Detect which cell encompasses the target text, then output its (X, Y) center coordinate. 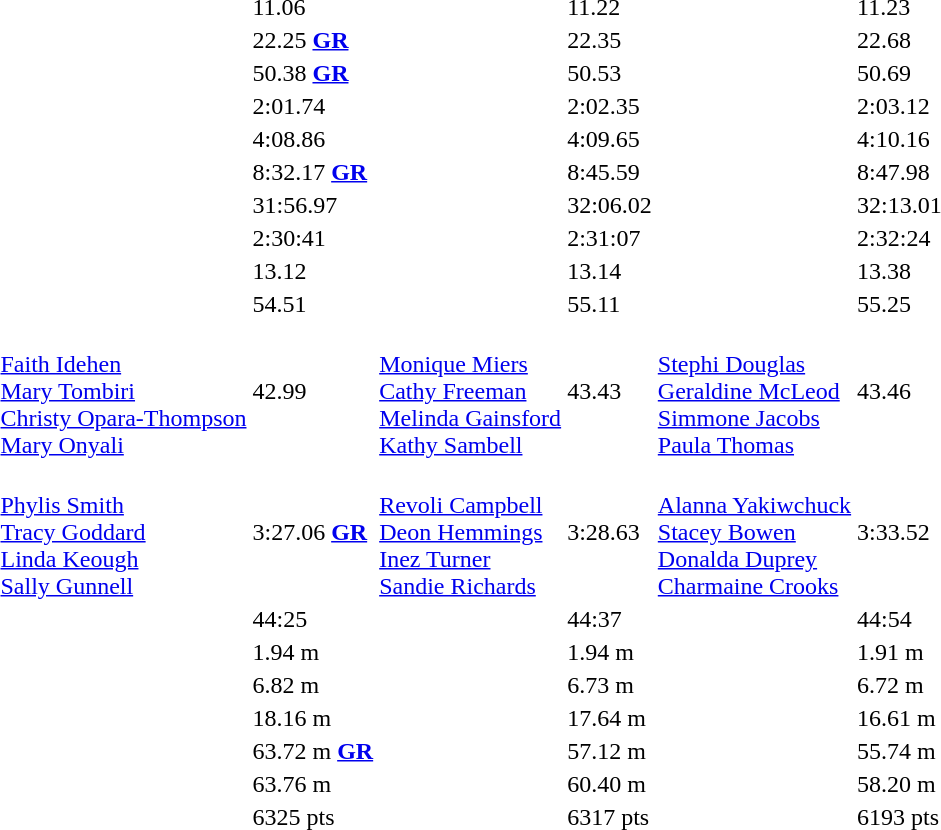
18.16 m (313, 718)
22.35 (610, 40)
2:30:41 (313, 238)
42.99 (313, 391)
31:56.97 (313, 205)
50.53 (610, 73)
57.12 m (610, 751)
50.38 GR (313, 73)
Revoli CampbellDeon HemmingsInez TurnerSandie Richards (470, 532)
4:08.86 (313, 139)
55.11 (610, 304)
6.73 m (610, 685)
17.64 m (610, 718)
32:06.02 (610, 205)
63.76 m (313, 784)
3:27.06 GR (313, 532)
8:45.59 (610, 172)
3:28.63 (610, 532)
Alanna YakiwchuckStacey BowenDonalda DupreyCharmaine Crooks (754, 532)
Stephi DouglasGeraldine McLeodSimmone JacobsPaula Thomas (754, 391)
43.43 (610, 391)
4:09.65 (610, 139)
44:37 (610, 619)
2:02.35 (610, 106)
63.72 m GR (313, 751)
22.25 GR (313, 40)
2:01.74 (313, 106)
44:25 (313, 619)
13.14 (610, 271)
8:32.17 GR (313, 172)
6.82 m (313, 685)
54.51 (313, 304)
60.40 m (610, 784)
2:31:07 (610, 238)
13.12 (313, 271)
Monique MiersCathy FreemanMelinda GainsfordKathy Sambell (470, 391)
